Scan for the cell matching the given text and deliver its [X, Y] coordinate at center. 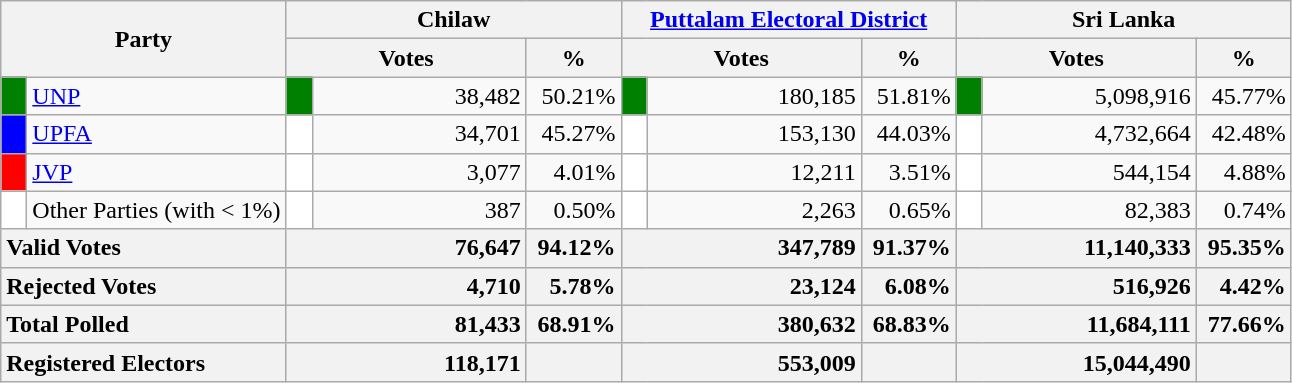
4,710 [406, 286]
23,124 [741, 286]
Rejected Votes [144, 286]
JVP [156, 172]
3.51% [908, 172]
347,789 [741, 248]
76,647 [406, 248]
5.78% [574, 286]
2,263 [754, 210]
77.66% [1244, 324]
44.03% [908, 134]
42.48% [1244, 134]
11,684,111 [1076, 324]
50.21% [574, 96]
553,009 [741, 362]
4.42% [1244, 286]
Total Polled [144, 324]
51.81% [908, 96]
4.88% [1244, 172]
82,383 [1089, 210]
91.37% [908, 248]
94.12% [574, 248]
3,077 [419, 172]
38,482 [419, 96]
Registered Electors [144, 362]
81,433 [406, 324]
118,171 [406, 362]
Party [144, 39]
0.74% [1244, 210]
68.83% [908, 324]
544,154 [1089, 172]
Puttalam Electoral District [788, 20]
Valid Votes [144, 248]
0.65% [908, 210]
UNP [156, 96]
Chilaw [454, 20]
12,211 [754, 172]
153,130 [754, 134]
Other Parties (with < 1%) [156, 210]
45.27% [574, 134]
34,701 [419, 134]
UPFA [156, 134]
5,098,916 [1089, 96]
4.01% [574, 172]
15,044,490 [1076, 362]
11,140,333 [1076, 248]
380,632 [741, 324]
180,185 [754, 96]
4,732,664 [1089, 134]
95.35% [1244, 248]
516,926 [1076, 286]
6.08% [908, 286]
387 [419, 210]
Sri Lanka [1124, 20]
0.50% [574, 210]
68.91% [574, 324]
45.77% [1244, 96]
